Locate the cell with the specified text and output its (x, y) center coordinate. 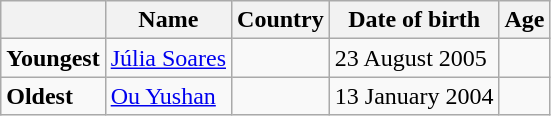
Country (281, 20)
Ou Yushan (168, 96)
Júlia Soares (168, 58)
Youngest (53, 58)
13 January 2004 (414, 96)
Date of birth (414, 20)
Age (524, 20)
Name (168, 20)
23 August 2005 (414, 58)
Oldest (53, 96)
